Search for the cell housing the specified text and yield its [X, Y] center coordinate. 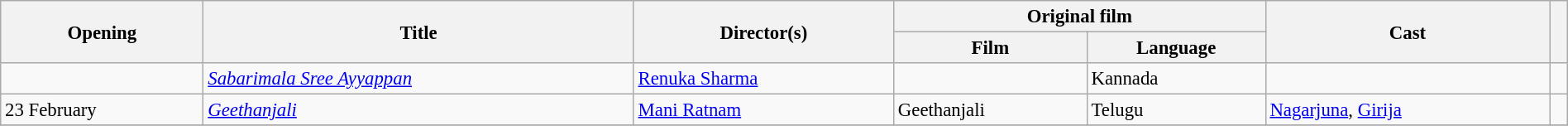
Director(s) [763, 31]
Nagarjuna, Girija [1408, 110]
Telugu [1176, 110]
Opening [103, 31]
Title [418, 31]
Cast [1408, 31]
Language [1176, 48]
Film [991, 48]
Original film [1080, 17]
Kannada [1176, 79]
Renuka Sharma [763, 79]
Mani Ratnam [763, 110]
Sabarimala Sree Ayyappan [418, 79]
23 February [103, 110]
